Find where the given text appears and provide that cell's center as [X, Y] coordinate. 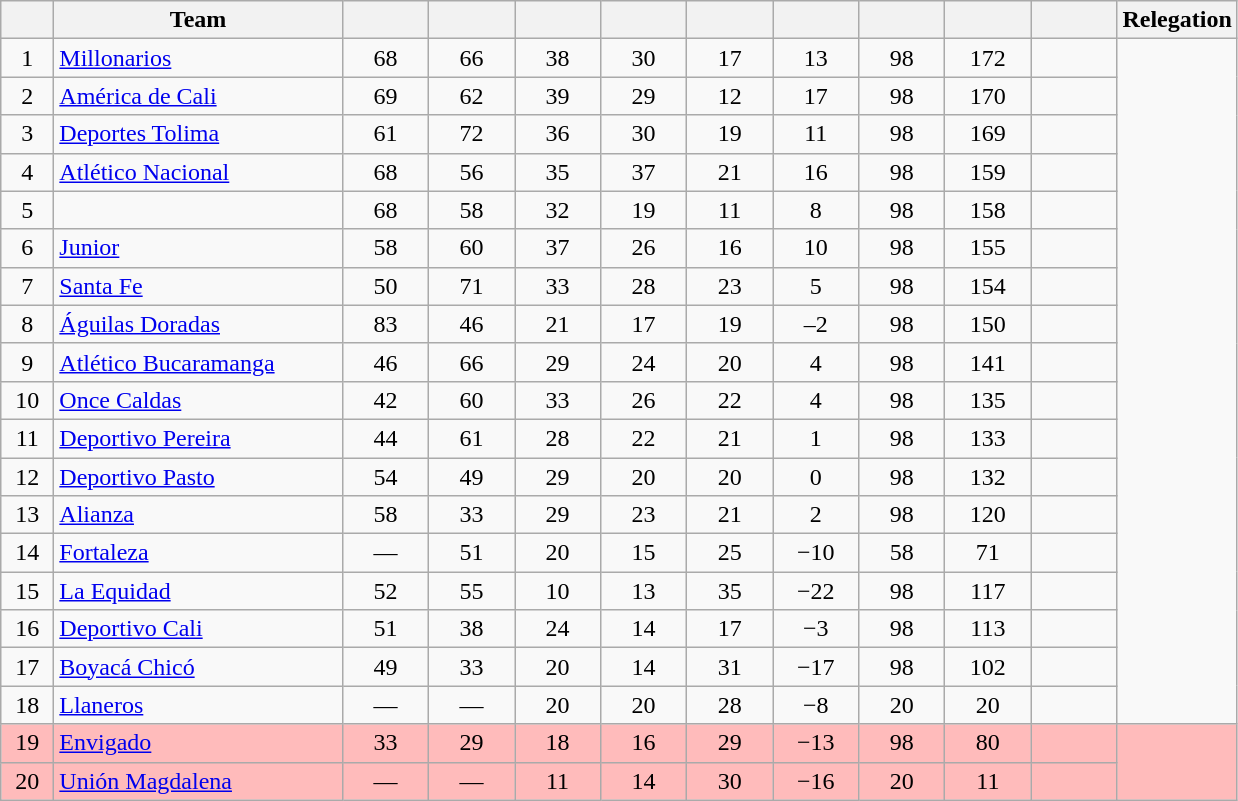
44 [385, 438]
62 [471, 96]
155 [988, 248]
Boyacá Chicó [198, 667]
31 [730, 667]
Relegation [1177, 20]
Team [198, 20]
−3 [816, 629]
39 [557, 96]
150 [988, 324]
80 [988, 743]
Águilas Doradas [198, 324]
72 [471, 134]
154 [988, 286]
América de Cali [198, 96]
Llaneros [198, 705]
Santa Fe [198, 286]
Alianza [198, 515]
120 [988, 515]
Once Caldas [198, 400]
Millonarios [198, 58]
Deportivo Pereira [198, 438]
Deportivo Cali [198, 629]
50 [385, 286]
0 [816, 477]
−13 [816, 743]
La Equidad [198, 591]
83 [385, 324]
7 [28, 286]
−8 [816, 705]
56 [471, 172]
55 [471, 591]
158 [988, 210]
–2 [816, 324]
Atlético Bucaramanga [198, 362]
36 [557, 134]
54 [385, 477]
42 [385, 400]
132 [988, 477]
141 [988, 362]
Deportes Tolima [198, 134]
3 [28, 134]
25 [730, 553]
69 [385, 96]
102 [988, 667]
113 [988, 629]
169 [988, 134]
133 [988, 438]
6 [28, 248]
117 [988, 591]
170 [988, 96]
Fortaleza [198, 553]
172 [988, 58]
135 [988, 400]
Unión Magdalena [198, 781]
Envigado [198, 743]
Junior [198, 248]
−10 [816, 553]
Atlético Nacional [198, 172]
−17 [816, 667]
−22 [816, 591]
159 [988, 172]
52 [385, 591]
Deportivo Pasto [198, 477]
32 [557, 210]
9 [28, 362]
−16 [816, 781]
